Return the (x, y) coordinate for the center point of the cell that contains the specified text.  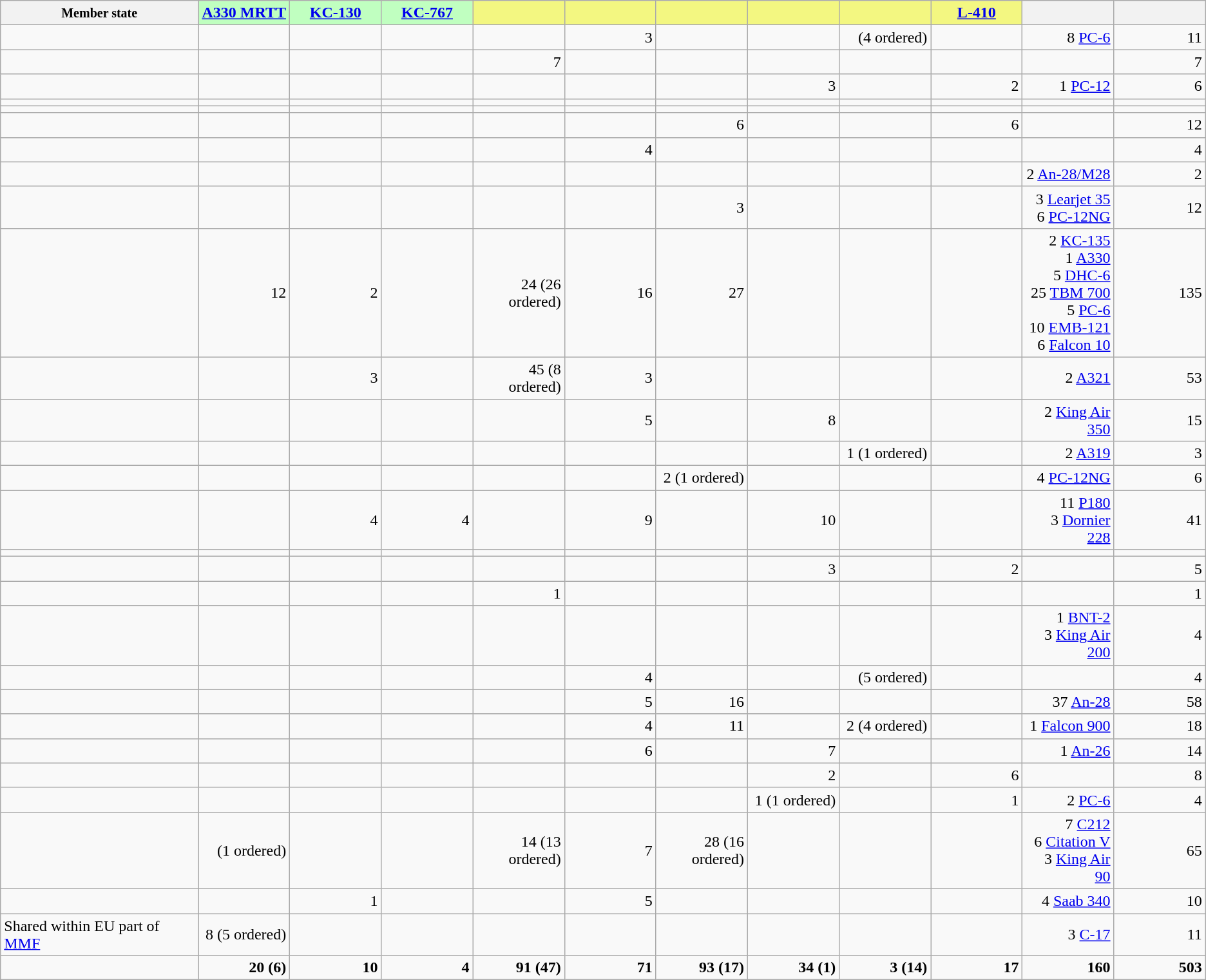
KC-767 (427, 13)
135 (1160, 293)
1 BNT-23 King Air 200 (1068, 635)
41 (1160, 520)
2 King Air 350 (1068, 420)
4 PC-12NG (1068, 478)
3 (14) (885, 968)
58 (1160, 702)
91 (47) (519, 968)
(4 ordered) (885, 37)
24 (26 ordered) (519, 293)
15 (1160, 420)
2 (1 ordered) (702, 478)
14 (13 ordered) (519, 850)
11 P1803 Dornier 228 (1068, 520)
27 (702, 293)
2 A319 (1068, 454)
65 (1160, 850)
1 An-26 (1068, 751)
20 (6) (244, 968)
(5 ordered) (885, 677)
503 (1160, 968)
93 (17) (702, 968)
(1 ordered) (244, 850)
7 C212 6 Citation V 3 King Air 90 (1068, 850)
45 (8 ordered) (519, 378)
3 C-17 (1068, 934)
4 Saab 340 (1068, 901)
28 (16 ordered) (702, 850)
KC-130 (336, 13)
1 PC-12 (1068, 86)
2 (4 ordered) (885, 726)
2 PC-6 (1068, 800)
34 (1) (794, 968)
3 Learjet 356 PC-12NG (1068, 207)
9 (610, 520)
8 (5 ordered) (244, 934)
Member state (99, 13)
53 (1160, 378)
71 (610, 968)
2 An-28/M28 (1068, 174)
2 A321 (1068, 378)
18 (1160, 726)
37 An-28 (1068, 702)
14 (1160, 751)
1 Falcon 900 (1068, 726)
8 PC-6 (1068, 37)
160 (1068, 968)
A330 MRTT (244, 13)
Shared within EU part of MMF (99, 934)
2 KC-135 1 A330 5 DHC-6 25 TBM 7005 PC-6 10 EMB-121 6 Falcon 10 (1068, 293)
L-410 (977, 13)
17 (977, 968)
